Determine the (X, Y) coordinate at the center of the cell enclosing the given text.  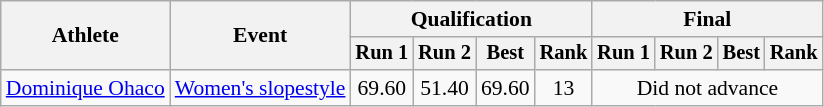
Dominique Ohaco (86, 88)
13 (564, 88)
Athlete (86, 36)
51.40 (444, 88)
Final (707, 19)
Women's slopestyle (260, 88)
Event (260, 36)
Qualification (471, 19)
Did not advance (707, 88)
